Provide the (X, Y) coordinate of the cell's center where the given text is located.  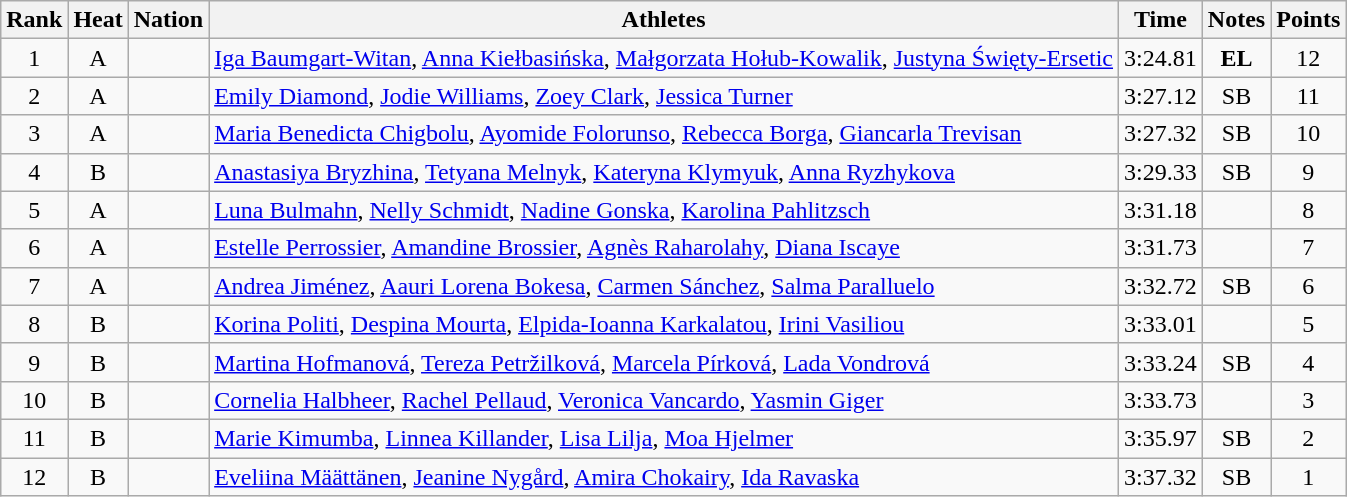
Notes (1236, 20)
3:33.01 (1161, 324)
3:32.72 (1161, 286)
3:24.81 (1161, 58)
Luna Bulmahn, Nelly Schmidt, Nadine Gonska, Karolina Pahlitzsch (664, 210)
3:33.73 (1161, 400)
Andrea Jiménez, Aauri Lorena Bokesa, Carmen Sánchez, Salma Paralluelo (664, 286)
3:31.18 (1161, 210)
3:35.97 (1161, 438)
Korina Politi, Despina Mourta, Elpida-Ioanna Karkalatou, Irini Vasiliou (664, 324)
Time (1161, 20)
Rank (34, 20)
3:37.32 (1161, 477)
Nation (168, 20)
Heat (98, 20)
EL (1236, 58)
Anastasiya Bryzhina, Tetyana Melnyk, Kateryna Klymyuk, Anna Ryzhykova (664, 172)
Maria Benedicta Chigbolu, Ayomide Folorunso, Rebecca Borga, Giancarla Trevisan (664, 134)
Eveliina Määttänen, Jeanine Nygård, Amira Chokairy, Ida Ravaska (664, 477)
3:27.12 (1161, 96)
Martina Hofmanová, Tereza Petržilková, Marcela Pírková, Lada Vondrová (664, 362)
Iga Baumgart-Witan, Anna Kiełbasińska, Małgorzata Hołub-Kowalik, Justyna Święty-Ersetic (664, 58)
3:31.73 (1161, 248)
Emily Diamond, Jodie Williams, Zoey Clark, Jessica Turner (664, 96)
Athletes (664, 20)
Estelle Perrossier, Amandine Brossier, Agnès Raharolahy, Diana Iscaye (664, 248)
Marie Kimumba, Linnea Killander, Lisa Lilja, Moa Hjelmer (664, 438)
Points (1308, 20)
3:27.32 (1161, 134)
3:33.24 (1161, 362)
3:29.33 (1161, 172)
Cornelia Halbheer, Rachel Pellaud, Veronica Vancardo, Yasmin Giger (664, 400)
